Pinpoint the cell where the given text exists, returning its [x, y] midpoint coordinate. 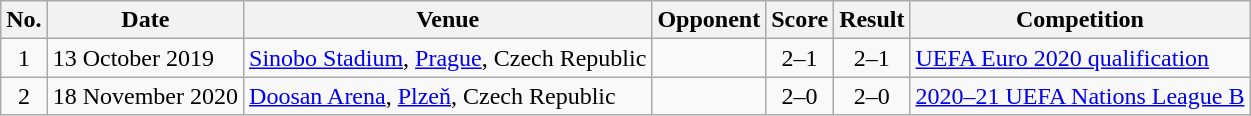
Date [145, 20]
Score [800, 20]
UEFA Euro 2020 qualification [1080, 58]
13 October 2019 [145, 58]
2020–21 UEFA Nations League B [1080, 96]
Opponent [709, 20]
Venue [448, 20]
2 [24, 96]
Result [872, 20]
No. [24, 20]
Doosan Arena, Plzeň, Czech Republic [448, 96]
Competition [1080, 20]
Sinobo Stadium, Prague, Czech Republic [448, 58]
1 [24, 58]
18 November 2020 [145, 96]
